Identify which cell holds the provided text, then report its [x, y] central coordinate. 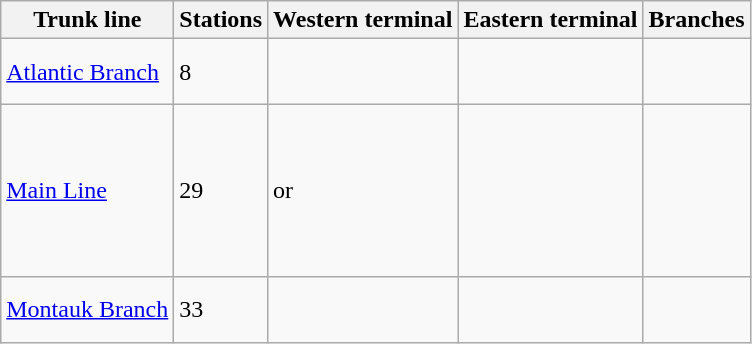
Atlantic Branch [88, 72]
Stations [221, 20]
29 [221, 190]
or [363, 190]
Western terminal [363, 20]
33 [221, 310]
Main Line [88, 190]
Eastern terminal [550, 20]
Trunk line [88, 20]
8 [221, 72]
Branches [696, 20]
Montauk Branch [88, 310]
